Pinpoint the cell where the given text exists, returning its [X, Y] midpoint coordinate. 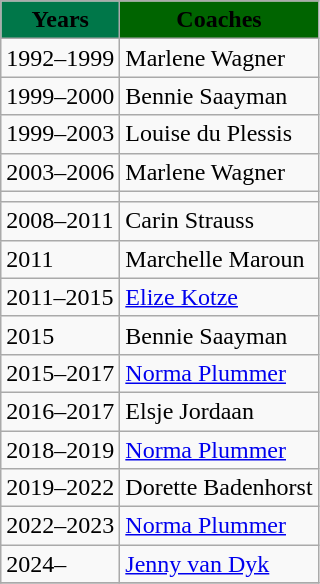
2016–2017 [60, 411]
2008–2011 [60, 221]
Elsje Jordaan [219, 411]
2019–2022 [60, 488]
2003–2006 [60, 172]
Elize Kotze [219, 297]
1999–2000 [60, 96]
Marchelle Maroun [219, 259]
2024– [60, 564]
2018–2019 [60, 449]
Carin Strauss [219, 221]
1992–1999 [60, 58]
2011–2015 [60, 297]
Coaches [219, 20]
Dorette Badenhorst [219, 488]
2015–2017 [60, 373]
Louise du Plessis [219, 134]
2011 [60, 259]
Jenny van Dyk [219, 564]
1999–2003 [60, 134]
2022–2023 [60, 526]
Years [60, 20]
2015 [60, 335]
